From the cell containing the given text, extract its center point as (x, y) coordinate. 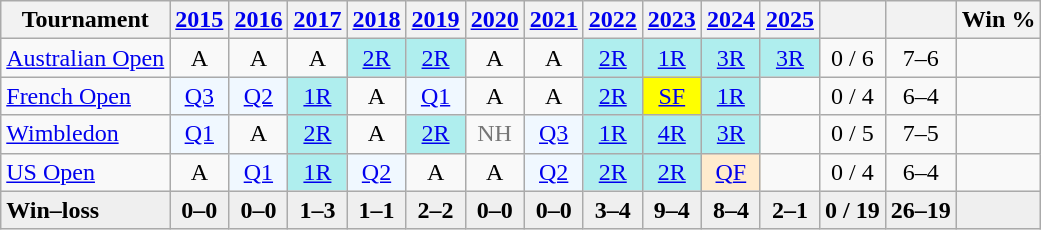
4R (672, 134)
Tournament (86, 20)
7–5 (920, 134)
26–19 (920, 210)
7–6 (920, 58)
2015 (200, 20)
8–4 (730, 210)
2024 (730, 20)
9–4 (672, 210)
3–4 (612, 210)
French Open (86, 96)
NH (494, 134)
2017 (318, 20)
2023 (672, 20)
2025 (790, 20)
Wimbledon (86, 134)
2022 (612, 20)
2020 (494, 20)
Win % (998, 20)
0 / 19 (852, 210)
SF (672, 96)
2019 (436, 20)
Australian Open (86, 58)
2018 (376, 20)
US Open (86, 172)
0 / 5 (852, 134)
2–1 (790, 210)
1–1 (376, 210)
QF (730, 172)
0 / 6 (852, 58)
1–3 (318, 210)
2021 (554, 20)
2016 (258, 20)
2–2 (436, 210)
Win–loss (86, 210)
